Output the (x, y) coordinate of the center of the cell containing the given text.  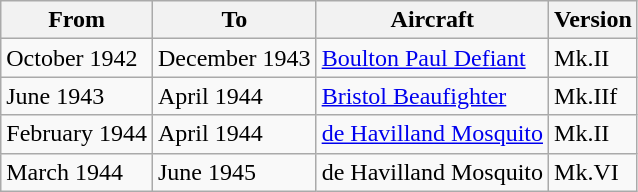
June 1943 (77, 96)
December 1943 (234, 58)
October 1942 (77, 58)
Mk.IIf (594, 96)
Mk.VI (594, 172)
Version (594, 20)
From (77, 20)
Aircraft (432, 20)
June 1945 (234, 172)
To (234, 20)
March 1944 (77, 172)
February 1944 (77, 134)
Bristol Beaufighter (432, 96)
Boulton Paul Defiant (432, 58)
